Locate the cell with the specified text and output its (x, y) center coordinate. 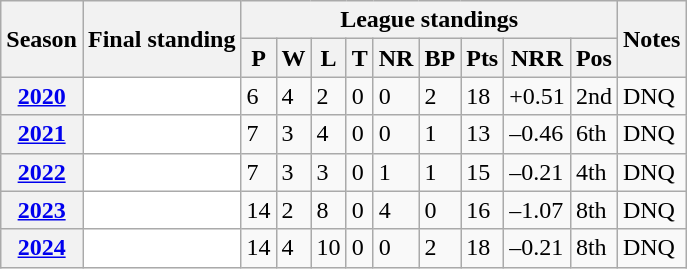
+0.51 (538, 96)
6 (258, 96)
4th (594, 172)
NRR (538, 58)
2nd (594, 96)
League standings (429, 20)
Final standing (161, 39)
2023 (42, 210)
T (360, 58)
–1.07 (538, 210)
6th (594, 134)
10 (328, 248)
Pos (594, 58)
NR (396, 58)
Season (42, 39)
8 (328, 210)
2021 (42, 134)
Pts (482, 58)
P (258, 58)
BP (440, 58)
W (294, 58)
Notes (651, 39)
13 (482, 134)
–0.46 (538, 134)
2020 (42, 96)
15 (482, 172)
L (328, 58)
2022 (42, 172)
16 (482, 210)
2024 (42, 248)
